Locate the cell with the specified text and output its (X, Y) center coordinate. 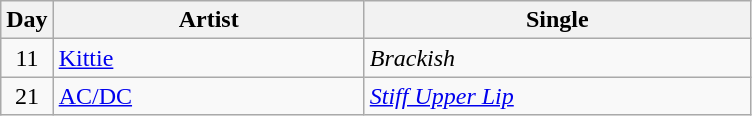
AC/DC (208, 96)
11 (27, 58)
21 (27, 96)
Single (557, 20)
Day (27, 20)
Kittie (208, 58)
Brackish (557, 58)
Stiff Upper Lip (557, 96)
Artist (208, 20)
